Locate the cell with the specified text and output its (X, Y) center coordinate. 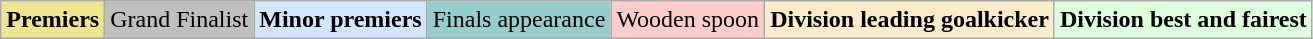
Premiers (53, 20)
Division best and fairest (1183, 20)
Minor premiers (340, 20)
Grand Finalist (180, 20)
Finals appearance (519, 20)
Wooden spoon (688, 20)
Division leading goalkicker (910, 20)
